Search for the cell housing the specified text and yield its [x, y] center coordinate. 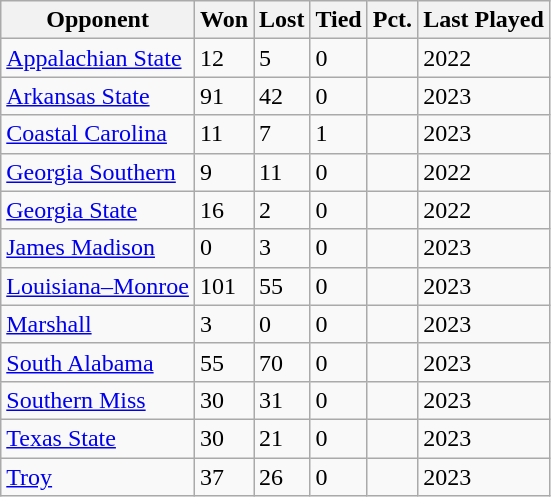
12 [224, 58]
16 [224, 210]
31 [282, 400]
Pct. [392, 20]
70 [282, 362]
James Madison [98, 248]
Opponent [98, 20]
Last Played [484, 20]
5 [282, 58]
26 [282, 477]
South Alabama [98, 362]
42 [282, 96]
Lost [282, 20]
91 [224, 96]
2 [282, 210]
Appalachian State [98, 58]
Won [224, 20]
1 [338, 134]
101 [224, 286]
21 [282, 438]
Southern Miss [98, 400]
Georgia Southern [98, 172]
37 [224, 477]
Troy [98, 477]
Marshall [98, 324]
7 [282, 134]
Louisiana–Monroe [98, 286]
Coastal Carolina [98, 134]
Arkansas State [98, 96]
Tied [338, 20]
Texas State [98, 438]
Georgia State [98, 210]
9 [224, 172]
